Return (x, y) of the center of cell containing provided text 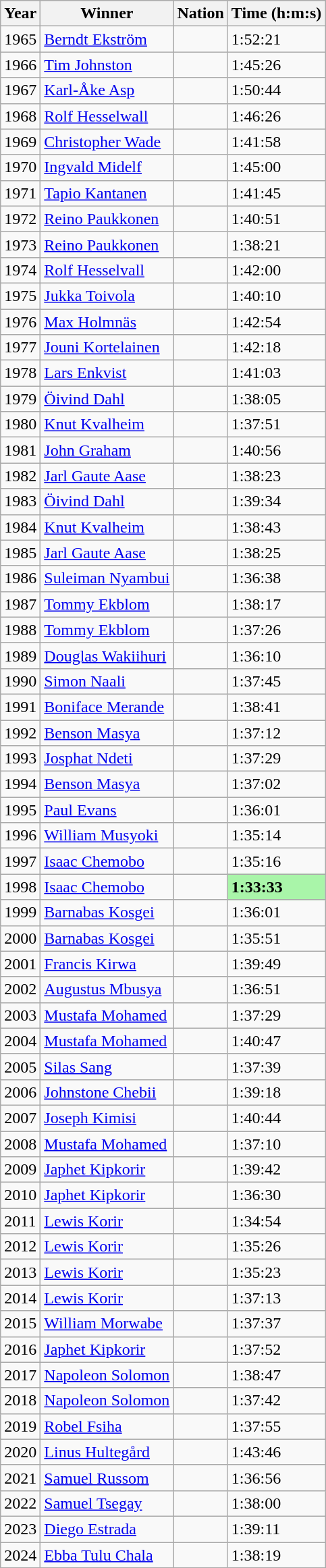
1983 (20, 502)
1977 (20, 348)
1:37:10 (277, 1144)
Tapio Kantanen (107, 193)
Samuel Tsegay (107, 1503)
2019 (20, 1426)
Winner (107, 13)
1988 (20, 630)
2011 (20, 1221)
1996 (20, 836)
1:41:45 (277, 193)
Boniface Merande (107, 707)
2006 (20, 1092)
Simon Naali (107, 681)
1:35:23 (277, 1272)
1973 (20, 244)
1:37:39 (277, 1066)
1:37:13 (277, 1298)
Christopher Wade (107, 142)
1:36:51 (277, 990)
1:35:14 (277, 836)
Douglas Wakiihuri (107, 655)
William Musyoki (107, 836)
Jouni Kortelainen (107, 348)
Lars Enkvist (107, 373)
1:38:25 (277, 553)
1972 (20, 219)
Tim Johnston (107, 65)
2005 (20, 1066)
2023 (20, 1529)
2022 (20, 1503)
1:43:46 (277, 1452)
1968 (20, 116)
1:42:00 (277, 270)
1:37:52 (277, 1349)
Time (h:m:s) (277, 13)
2002 (20, 990)
1993 (20, 759)
Samuel Russom (107, 1478)
Berndt Ekström (107, 39)
1995 (20, 810)
1:50:44 (277, 90)
1:38:17 (277, 604)
1:36:56 (277, 1478)
1:41:03 (277, 373)
1:45:26 (277, 65)
1:39:34 (277, 502)
1:38:41 (277, 707)
2013 (20, 1272)
Diego Estrada (107, 1529)
1:45:00 (277, 167)
1980 (20, 425)
Rolf Hesselvall (107, 270)
Max Holmnäs (107, 322)
1:42:54 (277, 322)
1970 (20, 167)
1:35:51 (277, 938)
2016 (20, 1349)
Ebba Tulu Chala (107, 1555)
1982 (20, 476)
Francis Kirwa (107, 964)
Karl-Åke Asp (107, 90)
1965 (20, 39)
1:46:26 (277, 116)
1969 (20, 142)
Augustus Mbusya (107, 990)
Year (20, 13)
1:38:21 (277, 244)
Jukka Toivola (107, 296)
1:37:26 (277, 630)
1:37:55 (277, 1426)
1997 (20, 861)
1:38:43 (277, 527)
Linus Hultegård (107, 1452)
1975 (20, 296)
1:41:58 (277, 142)
1:42:18 (277, 348)
Josphat Ndeti (107, 759)
1:52:21 (277, 39)
1:38:19 (277, 1555)
1:38:47 (277, 1375)
1998 (20, 887)
1974 (20, 270)
2018 (20, 1401)
1989 (20, 655)
1:40:56 (277, 450)
1991 (20, 707)
1986 (20, 578)
2014 (20, 1298)
2004 (20, 1041)
Nation (200, 13)
1981 (20, 450)
Joseph Kimisi (107, 1118)
1:37:12 (277, 732)
Rolf Hesselwall (107, 116)
2007 (20, 1118)
2003 (20, 1015)
2000 (20, 938)
Ingvald Midelf (107, 167)
1999 (20, 913)
1:37:42 (277, 1401)
1:40:51 (277, 219)
2009 (20, 1170)
1994 (20, 784)
1:37:51 (277, 425)
1:38:00 (277, 1503)
Robel Fsiha (107, 1426)
2015 (20, 1324)
1:39:18 (277, 1092)
1:35:26 (277, 1247)
2024 (20, 1555)
2008 (20, 1144)
William Morwabe (107, 1324)
1:33:33 (277, 887)
2001 (20, 964)
John Graham (107, 450)
2010 (20, 1195)
Silas Sang (107, 1066)
Johnstone Chebii (107, 1092)
1:40:10 (277, 296)
2020 (20, 1452)
Paul Evans (107, 810)
1992 (20, 732)
1:38:05 (277, 399)
1984 (20, 527)
1:39:49 (277, 964)
2021 (20, 1478)
1:37:45 (277, 681)
1979 (20, 399)
1:36:38 (277, 578)
1967 (20, 90)
1:40:44 (277, 1118)
2012 (20, 1247)
1966 (20, 65)
1:37:37 (277, 1324)
Suleiman Nyambui (107, 578)
1:38:23 (277, 476)
1:36:10 (277, 655)
1:40:47 (277, 1041)
1971 (20, 193)
1:36:30 (277, 1195)
1987 (20, 604)
1:37:02 (277, 784)
1990 (20, 681)
1976 (20, 322)
1:39:42 (277, 1170)
1985 (20, 553)
1:34:54 (277, 1221)
1:39:11 (277, 1529)
2017 (20, 1375)
1978 (20, 373)
1:35:16 (277, 861)
